Return [x, y] of the center of cell containing provided text 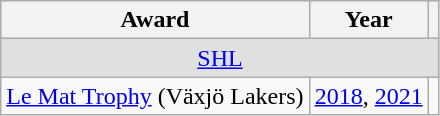
Year [368, 20]
2018, 2021 [368, 96]
Award [155, 20]
SHL [220, 58]
Le Mat Trophy (Växjö Lakers) [155, 96]
